Return the [x, y] coordinate for the center point of the cell that contains the specified text.  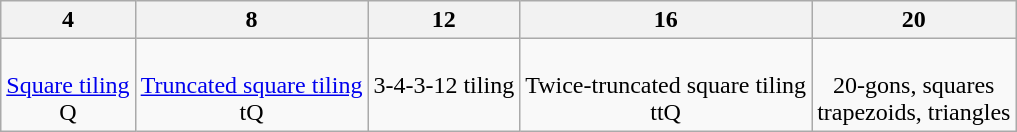
Truncated square tilingtQ [252, 85]
Twice-truncated square tilingttQ [666, 85]
Square tilingQ [68, 85]
4 [68, 20]
20-gons, squarestrapezoids, triangles [914, 85]
12 [444, 20]
3-4-3-12 tiling [444, 85]
20 [914, 20]
16 [666, 20]
8 [252, 20]
